Output the [x, y] coordinate of the center of the cell containing the given text.  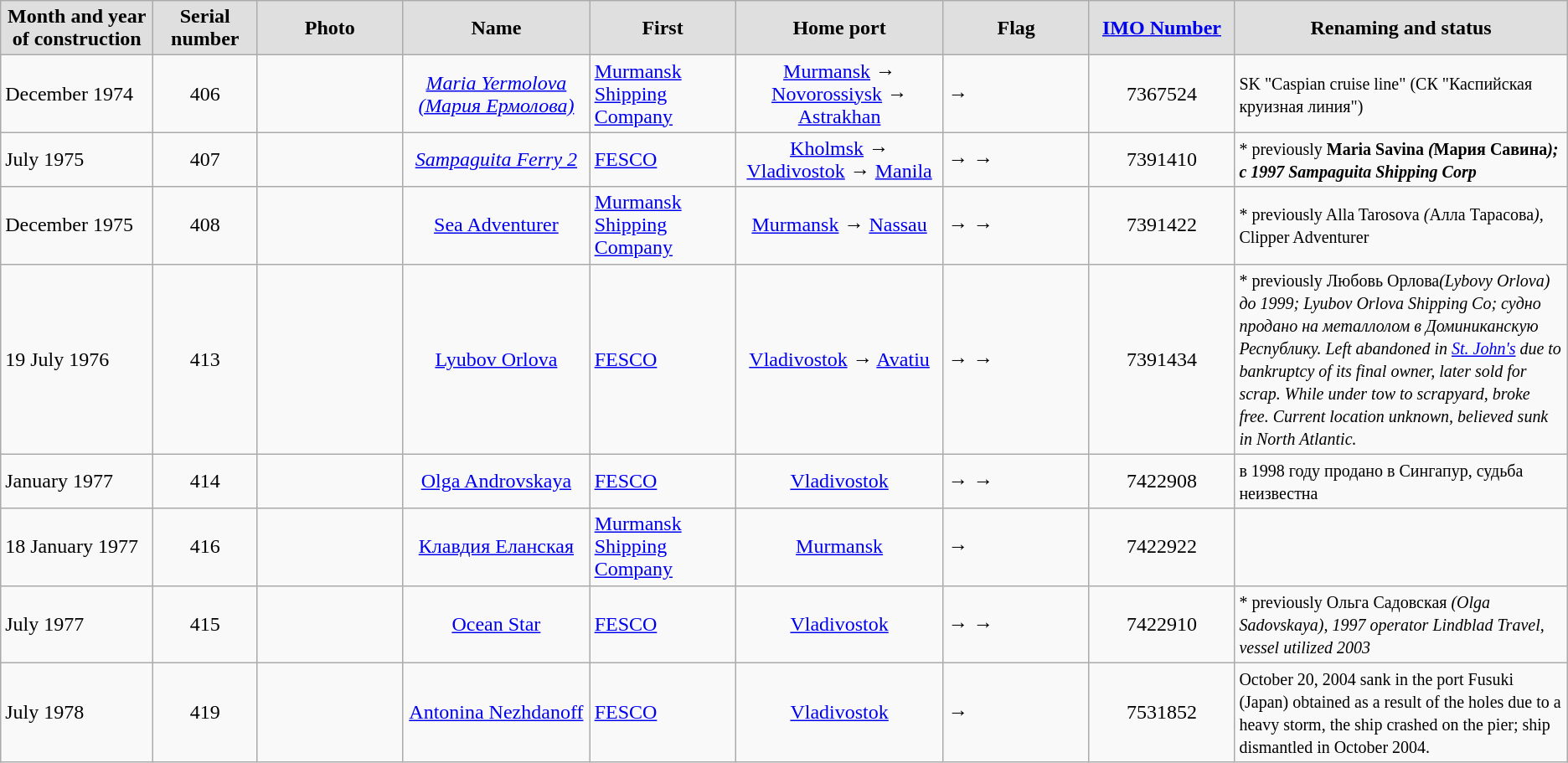
7367524 [1162, 94]
415 [205, 624]
407 [205, 159]
December 1975 [77, 225]
в 1998 году продано в Сингапур, судьба неизвестна [1400, 481]
Ocean Star [496, 624]
Maria Yermolova (Мария Ермолова) [496, 94]
18 January 1977 [77, 547]
* previously Ольга Садовская (Olga Sadovskaya), 1997 operator Lindblad Travel, vessel utilized 2003 [1400, 624]
Olga Androvskaya [496, 481]
Vladivostok → Avatiu [839, 358]
7422908 [1162, 481]
Murmansk → Novorossiysk → Astrakhan [839, 94]
SK "Caspian cruise line" (СК "Каспийская круизная линия") [1400, 94]
Photo [330, 28]
413 [205, 358]
* previously Maria Savina (Мария Савина); с 1997 Sampaguita Shipping Corp [1400, 159]
Serial number [205, 28]
Name [496, 28]
Month and year of construction [77, 28]
July 1978 [77, 712]
406 [205, 94]
Murmansk → Nassau [839, 225]
Renaming and status [1400, 28]
July 1977 [77, 624]
19 July 1976 [77, 358]
Sea Adventurer [496, 225]
December 1974 [77, 94]
Lyubov Orlova [496, 358]
Sampaguita Ferry 2 [496, 159]
7531852 [1162, 712]
* previously Alla Tarosova (Алла Тарасова), Clipper Adventurer [1400, 225]
First [663, 28]
414 [205, 481]
Antonina Nezhdanoff [496, 712]
408 [205, 225]
IMO Number [1162, 28]
7391422 [1162, 225]
Kholmsk → Vladivostok → Manila [839, 159]
7422922 [1162, 547]
Клавдия Еланская [496, 547]
Flag [1016, 28]
7422910 [1162, 624]
7391410 [1162, 159]
January 1977 [77, 481]
Murmansk [839, 547]
Home port [839, 28]
416 [205, 547]
July 1975 [77, 159]
419 [205, 712]
7391434 [1162, 358]
